Return the [X, Y] coordinate for the center point of the cell that contains the specified text.  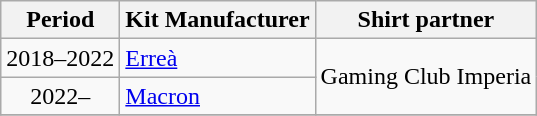
Gaming Club Imperia [426, 77]
2022– [60, 96]
Kit Manufacturer [218, 20]
2018–2022 [60, 58]
Shirt partner [426, 20]
Erreà [218, 58]
Macron [218, 96]
Period [60, 20]
